Return (x, y) of the center of cell containing provided text 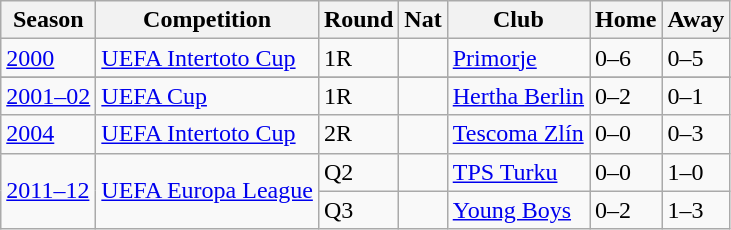
Tescoma Zlín (518, 134)
Club (518, 20)
UEFA Europa League (208, 191)
TPS Turku (518, 172)
Away (696, 20)
Home (626, 20)
Primorje (518, 58)
Round (358, 20)
Hertha Berlin (518, 96)
2000 (48, 58)
Nat (423, 20)
0–5 (696, 58)
2R (358, 134)
2001–02 (48, 96)
0–6 (626, 58)
1–0 (696, 172)
0–1 (696, 96)
Q3 (358, 210)
UEFA Cup (208, 96)
Season (48, 20)
Young Boys (518, 210)
Competition (208, 20)
2011–12 (48, 191)
Q2 (358, 172)
1–3 (696, 210)
0–3 (696, 134)
2004 (48, 134)
